Scan for the cell matching the given text and deliver its [X, Y] coordinate at center. 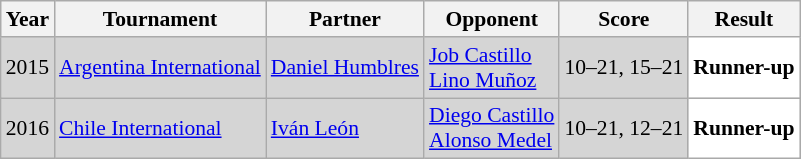
Partner [345, 19]
Daniel Humblres [345, 68]
10–21, 15–21 [624, 68]
Year [28, 19]
10–21, 12–21 [624, 128]
Job Castillo Lino Muñoz [492, 68]
2015 [28, 68]
Chile International [160, 128]
Opponent [492, 19]
Iván León [345, 128]
Score [624, 19]
Argentina International [160, 68]
Diego Castillo Alonso Medel [492, 128]
Result [744, 19]
2016 [28, 128]
Tournament [160, 19]
